Find where the given text appears and provide that cell's center as (X, Y) coordinate. 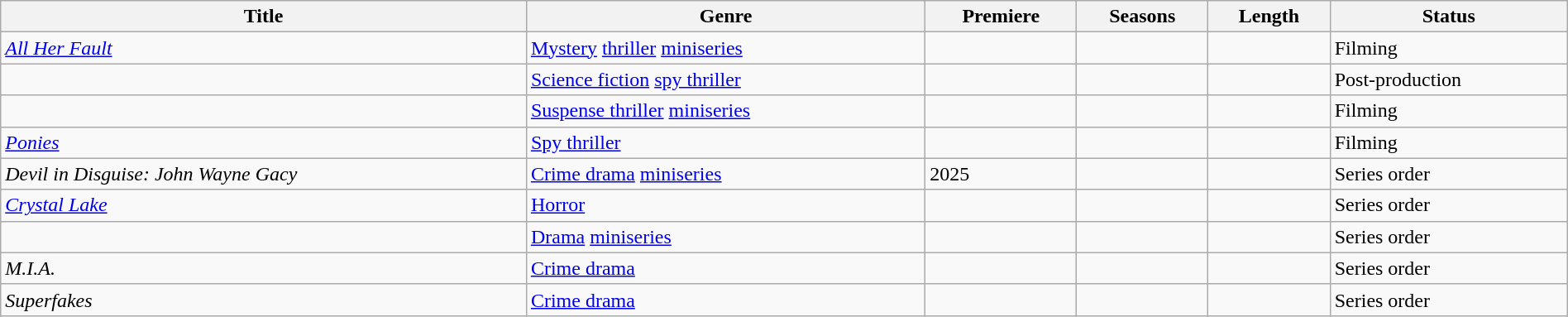
Science fiction spy thriller (725, 79)
Drama miniseries (725, 237)
Superfakes (264, 300)
Mystery thriller miniseries (725, 48)
Status (1449, 17)
Horror (725, 205)
Genre (725, 17)
Premiere (1001, 17)
Crystal Lake (264, 205)
Spy thriller (725, 142)
Devil in Disguise: John Wayne Gacy (264, 174)
All Her Fault (264, 48)
Length (1269, 17)
Post-production (1449, 79)
Crime drama miniseries (725, 174)
Ponies (264, 142)
Seasons (1143, 17)
Title (264, 17)
Suspense thriller miniseries (725, 111)
M.I.A. (264, 268)
2025 (1001, 174)
